Find where the given text appears and provide that cell's center as [X, Y] coordinate. 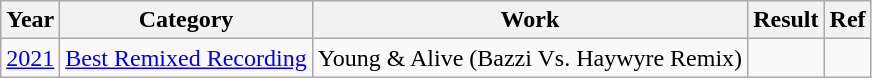
Result [786, 20]
Category [186, 20]
2021 [30, 58]
Young & Alive (Bazzi Vs. Haywyre Remix) [530, 58]
Best Remixed Recording [186, 58]
Ref [848, 20]
Work [530, 20]
Year [30, 20]
